Search for the cell housing the specified text and yield its [X, Y] center coordinate. 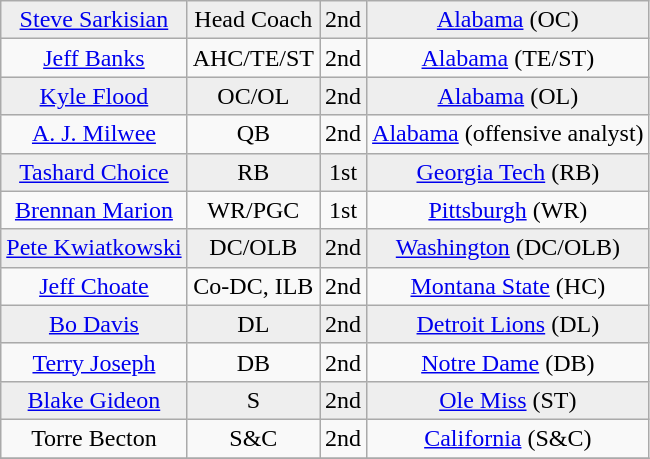
Ole Miss (ST) [508, 400]
Kyle Flood [94, 96]
Head Coach [253, 20]
OC/OL [253, 96]
Pete Kwiatkowski [94, 248]
Torre Becton [94, 438]
California (S&C) [508, 438]
RB [253, 172]
S [253, 400]
Alabama (OL) [508, 96]
Jeff Choate [94, 286]
Notre Dame (DB) [508, 362]
Bo Davis [94, 324]
DB [253, 362]
A. J. Milwee [94, 134]
Terry Joseph [94, 362]
Alabama (OC) [508, 20]
S&C [253, 438]
AHC/TE/ST [253, 58]
Steve Sarkisian [94, 20]
Blake Gideon [94, 400]
Co-DC, ILB [253, 286]
Brennan Marion [94, 210]
WR/PGC [253, 210]
Alabama (TE/ST) [508, 58]
DC/OLB [253, 248]
Montana State (HC) [508, 286]
Pittsburgh (WR) [508, 210]
Jeff Banks [94, 58]
QB [253, 134]
DL [253, 324]
Georgia Tech (RB) [508, 172]
Tashard Choice [94, 172]
Alabama (offensive analyst) [508, 134]
Detroit Lions (DL) [508, 324]
Washington (DC/OLB) [508, 248]
